Identify which cell holds the provided text, then report its (X, Y) central coordinate. 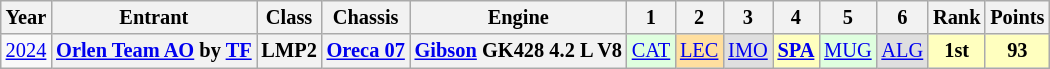
1st (956, 51)
Rank (956, 17)
IMO (748, 51)
Entrant (154, 17)
3 (748, 17)
Chassis (366, 17)
Gibson GK428 4.2 L V8 (518, 51)
Oreca 07 (366, 51)
Points (1017, 17)
SPA (796, 51)
6 (902, 17)
LMP2 (290, 51)
2024 (26, 51)
ALG (902, 51)
1 (651, 17)
4 (796, 17)
93 (1017, 51)
Engine (518, 17)
Year (26, 17)
LEC (699, 51)
MUG (848, 51)
Orlen Team AO by TF (154, 51)
5 (848, 17)
2 (699, 17)
CAT (651, 51)
Class (290, 17)
